Determine the (X, Y) coordinate at the center of the cell enclosing the given text.  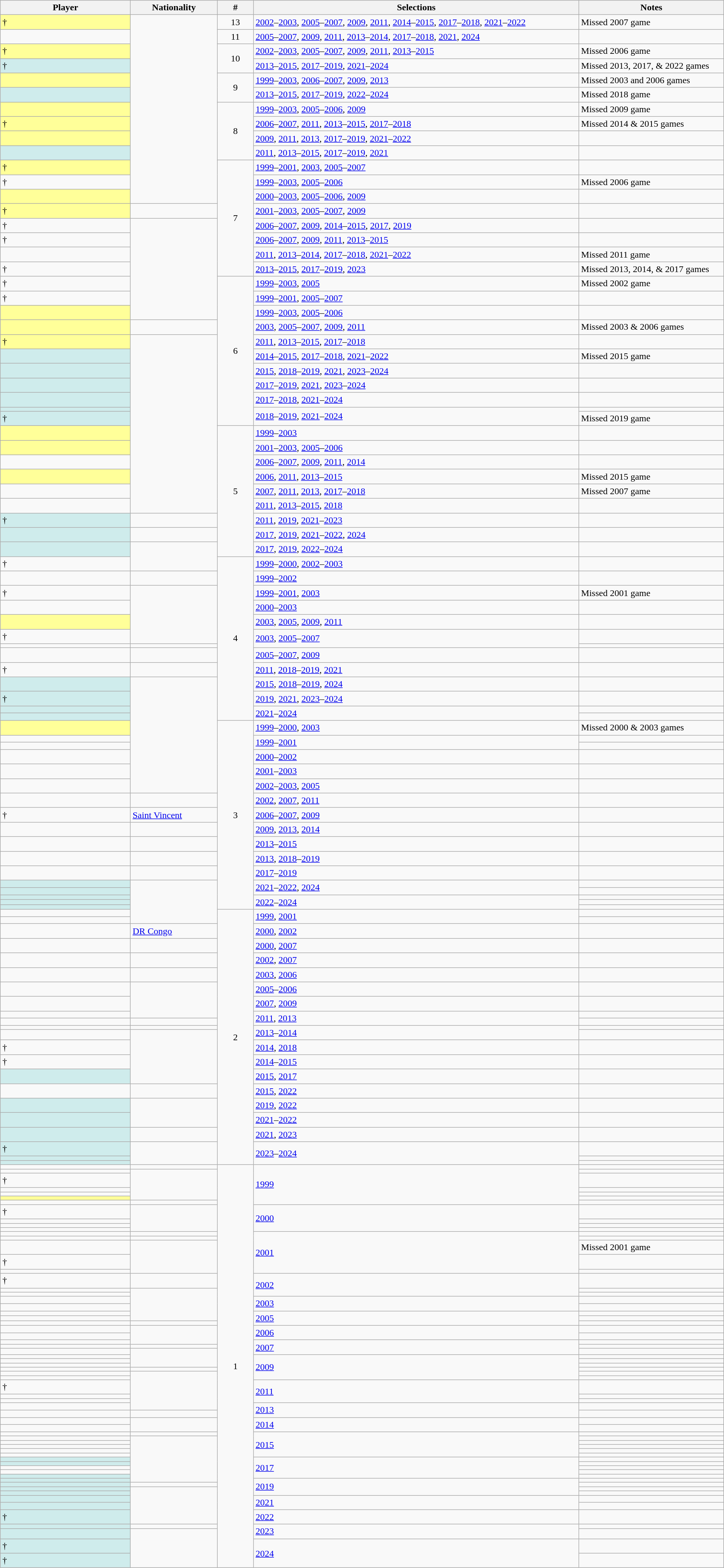
1999–2000, 2003 (416, 728)
2022 (416, 1517)
2017, 2019, 2021–2022, 2024 (416, 535)
1999–2002 (416, 578)
1999–2003, 2005–2006, 2009 (416, 109)
2003, 2005, 2009, 2011 (416, 622)
2003, 2005–2007 (416, 638)
2002 (416, 1285)
7 (235, 218)
Notes (651, 8)
2013, 2018–2019 (416, 858)
2006–2007, 2011, 2013–2015, 2017–2018 (416, 124)
2003 (416, 1304)
2017–2019, 2021, 2023–2024 (416, 385)
2021–2022, 2024 (416, 888)
2017–2018, 2021–2024 (416, 400)
1 (235, 1366)
2021–2022 (416, 1120)
2021 (416, 1502)
2021–2024 (416, 713)
1999–2001, 2003, 2005–2007 (416, 167)
4 (235, 638)
2013–2015 (416, 844)
2002–2003, 2005–2007, 2009, 2011, 2013–2015 (416, 51)
2006, 2011, 2013–2015 (416, 477)
2019, 2022 (416, 1105)
2013–2015, 2017–2019, 2021–2024 (416, 66)
1999–2000, 2002–2003 (416, 564)
2011, 2013–2015, 2017–2019, 2021 (416, 153)
2006–2007, 2009 (416, 815)
Missed 2009 game (651, 109)
2007, 2011, 2013, 2017–2018 (416, 491)
1999, 2001 (416, 917)
2001 (416, 1252)
2013–2015, 2017–2019, 2022–2024 (416, 95)
2011, 2013–2015, 2018 (416, 506)
1999–2001 (416, 742)
2000–2003, 2005–2006, 2009 (416, 197)
Missed 2003 and 2006 games (651, 80)
2021, 2023 (416, 1135)
2017, 2019, 2022–2024 (416, 549)
Missed 2013, 2014, & 2017 games (651, 269)
2023–2024 (416, 1153)
2002–2003, 2005–2007, 2009, 2011, 2014–2015, 2017–2018, 2021–2022 (416, 22)
2002, 2007, 2011 (416, 800)
2013 (416, 1410)
2015, 2017 (416, 1076)
Player (66, 8)
2001–2003 (416, 771)
3 (235, 815)
2005–2007, 2009, 2011, 2013–2014, 2017–2018, 2021, 2024 (416, 37)
2022–2024 (416, 902)
2000–2003 (416, 607)
2006–2007, 2009, 2011, 2013–2015 (416, 240)
2015, 2018–2019, 2024 (416, 684)
2017 (416, 1468)
2002, 2007 (416, 960)
5 (235, 492)
2014–2015, 2017–2018, 2021–2022 (416, 356)
1999–2001, 2003 (416, 593)
8 (235, 131)
1999–2003, 2005 (416, 284)
2005 (416, 1318)
Missed 2000 & 2003 games (651, 728)
2023 (416, 1531)
2001–2003, 2005–2006 (416, 448)
2011 (416, 1391)
Missed 2003 & 2006 games (651, 327)
2000, 2007 (416, 946)
2006–2007, 2009, 2011, 2014 (416, 462)
2014 (416, 1425)
2014–2015 (416, 1062)
1999–2001, 2005–2007 (416, 298)
2011, 2019, 2021–2023 (416, 520)
2018–2019, 2021–2024 (416, 416)
Missed 2011 game (651, 255)
2024 (416, 1553)
2019 (416, 1487)
2005–2006 (416, 989)
2007, 2009 (416, 1004)
2011, 2018–2019, 2021 (416, 670)
2017–2019 (416, 873)
2005–2007, 2009 (416, 655)
2007 (416, 1347)
2019, 2021, 2023–2024 (416, 699)
Missed 2002 game (651, 284)
1999 (416, 1184)
13 (235, 22)
2 (235, 1037)
6 (235, 351)
2003, 2005–2007, 2009, 2011 (416, 327)
2013–2014 (416, 1033)
2006 (416, 1333)
Selections (416, 8)
2014, 2018 (416, 1047)
2000, 2002 (416, 931)
Missed 2019 game (651, 419)
2011, 2013–2015, 2017–2018 (416, 342)
2000 (416, 1218)
2006–2007, 2009, 2014–2015, 2017, 2019 (416, 226)
2009 (416, 1367)
2011, 2013–2014, 2017–2018, 2021–2022 (416, 255)
2011, 2013 (416, 1018)
# (235, 8)
2015, 2022 (416, 1091)
Missed 2014 & 2015 games (651, 124)
2002–2003, 2005 (416, 786)
11 (235, 37)
2015 (416, 1444)
2015, 2018–2019, 2021, 2023–2024 (416, 371)
Missed 2018 game (651, 95)
DR Congo (174, 931)
1999–2003, 2006–2007, 2009, 2013 (416, 80)
2009, 2011, 2013, 2017–2019, 2021–2022 (416, 138)
2001–2003, 2005–2007, 2009 (416, 211)
10 (235, 58)
2003, 2006 (416, 975)
Saint Vincent (174, 815)
2013–2015, 2017–2019, 2023 (416, 269)
Nationality (174, 8)
1999–2003 (416, 433)
Missed 2013, 2017, & 2022 games (651, 66)
2009, 2013, 2014 (416, 829)
9 (235, 87)
2000–2002 (416, 757)
